From the cell containing the given text, extract its center point as (X, Y) coordinate. 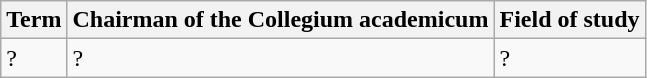
Field of study (570, 20)
Term (34, 20)
Chairman of the Collegium academicum (280, 20)
